Find where the given text appears and provide that cell's center as [x, y] coordinate. 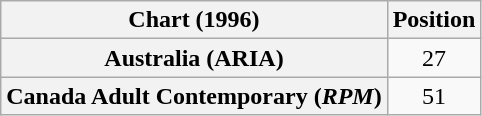
Position [434, 20]
51 [434, 96]
27 [434, 58]
Chart (1996) [194, 20]
Australia (ARIA) [194, 58]
Canada Adult Contemporary (RPM) [194, 96]
